Find where the given text appears and provide that cell's center as [X, Y] coordinate. 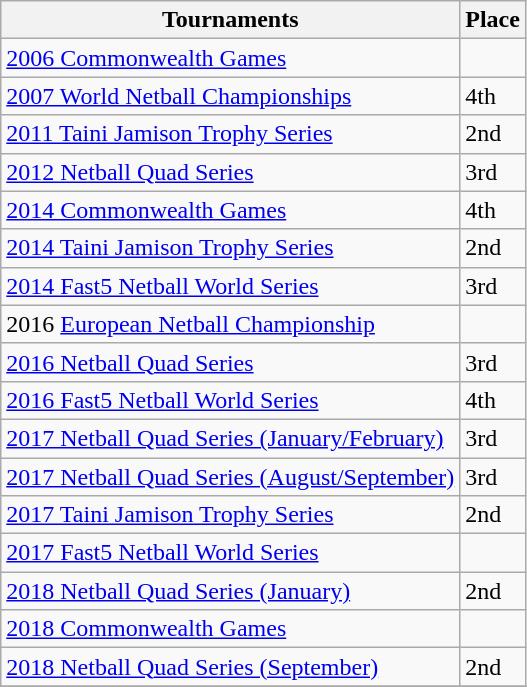
2011 Taini Jamison Trophy Series [230, 134]
2017 Netball Quad Series (January/February) [230, 438]
2007 World Netball Championships [230, 96]
2018 Commonwealth Games [230, 629]
2014 Fast5 Netball World Series [230, 286]
2018 Netball Quad Series (September) [230, 667]
2017 Netball Quad Series (August/September) [230, 477]
2014 Taini Jamison Trophy Series [230, 248]
Place [493, 20]
2012 Netball Quad Series [230, 172]
2018 Netball Quad Series (January) [230, 591]
Tournaments [230, 20]
2017 Fast5 Netball World Series [230, 553]
2016 Fast5 Netball World Series [230, 400]
2014 Commonwealth Games [230, 210]
2016 Netball Quad Series [230, 362]
2016 European Netball Championship [230, 324]
2006 Commonwealth Games [230, 58]
2017 Taini Jamison Trophy Series [230, 515]
